Identify which cell holds the provided text, then report its [x, y] central coordinate. 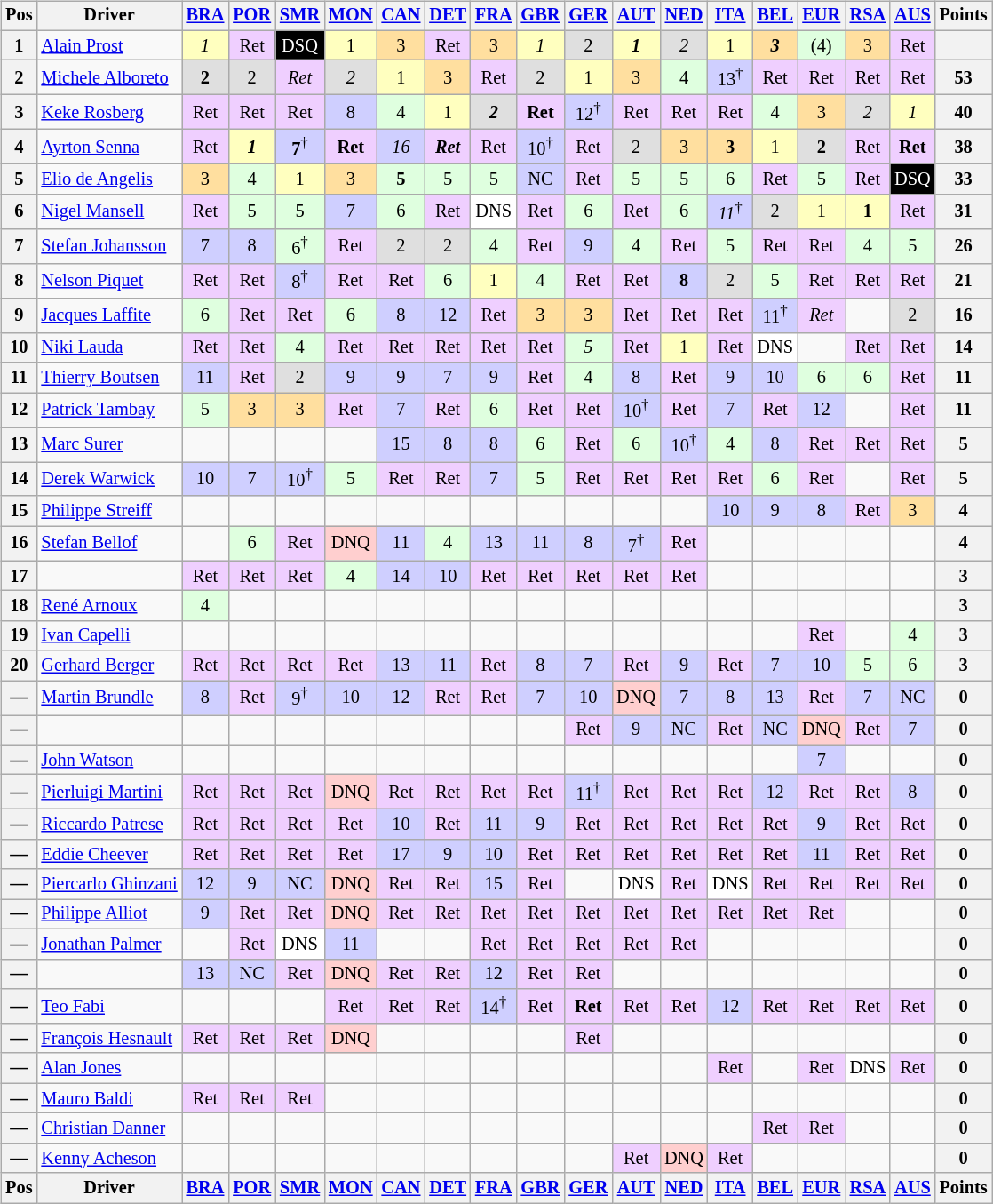
Philippe Streiff [108, 511]
Gerhard Berger [108, 666]
Marc Surer [108, 444]
Eddie Cheever [108, 855]
6† [300, 245]
13† [730, 78]
20 [19, 666]
53 [964, 78]
Alain Prost [108, 45]
(4) [822, 45]
33 [964, 179]
Kenny Acheson [108, 1158]
31 [964, 211]
Patrick Tambay [108, 411]
John Watson [108, 760]
Michele Alboreto [108, 78]
Philippe Alliot [108, 914]
Niki Lauda [108, 347]
Jacques Laffite [108, 315]
18 [19, 606]
Pierluigi Martini [108, 793]
François Hesnault [108, 1039]
Piercarlo Ghinzani [108, 884]
38 [964, 148]
Nelson Piquet [108, 281]
Thierry Boutsen [108, 378]
Stefan Bellof [108, 544]
Jonathan Palmer [108, 945]
Stefan Johansson [108, 245]
Alan Jones [108, 1068]
René Arnoux [108, 606]
8† [300, 281]
Derek Warwick [108, 480]
9† [300, 698]
26 [964, 245]
Ivan Capelli [108, 635]
Martin Brundle [108, 698]
21 [964, 281]
Nigel Mansell [108, 211]
Keke Rosberg [108, 112]
Teo Fabi [108, 1006]
Christian Danner [108, 1128]
40 [964, 112]
Riccardo Patrese [108, 825]
Ayrton Senna [108, 148]
19 [19, 635]
14† [494, 1006]
12† [588, 112]
Mauro Baldi [108, 1098]
Elio de Angelis [108, 179]
